Return the [X, Y] coordinate for the center point of the cell that contains the specified text.  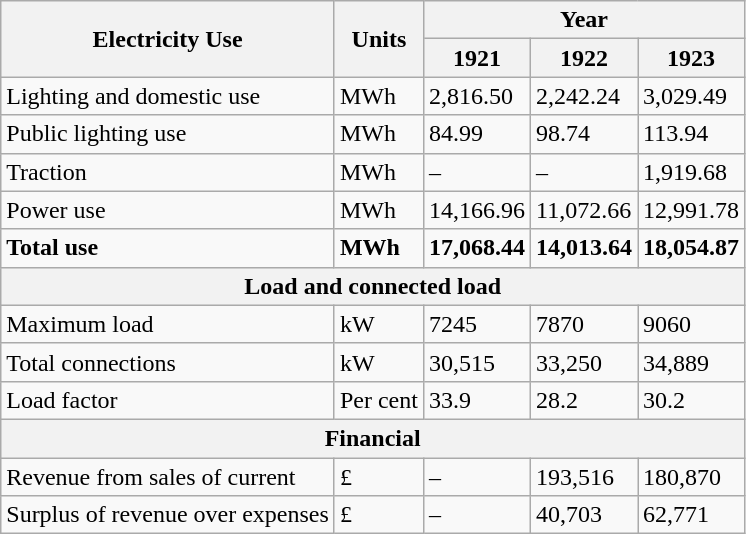
Year [584, 20]
62,771 [692, 515]
Public lighting use [168, 134]
17,068.44 [476, 248]
34,889 [692, 362]
1923 [692, 58]
Per cent [378, 400]
Total connections [168, 362]
9060 [692, 324]
Financial [373, 438]
1922 [584, 58]
98.74 [584, 134]
Traction [168, 172]
2,816.50 [476, 96]
Power use [168, 210]
180,870 [692, 477]
14,013.64 [584, 248]
1,919.68 [692, 172]
Electricity Use [168, 39]
Revenue from sales of current [168, 477]
12,991.78 [692, 210]
3,029.49 [692, 96]
28.2 [584, 400]
7245 [476, 324]
33,250 [584, 362]
Surplus of revenue over expenses [168, 515]
Load factor [168, 400]
30,515 [476, 362]
193,516 [584, 477]
Total use [168, 248]
18,054.87 [692, 248]
Load and connected load [373, 286]
84.99 [476, 134]
2,242.24 [584, 96]
40,703 [584, 515]
33.9 [476, 400]
7870 [584, 324]
113.94 [692, 134]
Lighting and domestic use [168, 96]
14,166.96 [476, 210]
Maximum load [168, 324]
30.2 [692, 400]
Units [378, 39]
1921 [476, 58]
11,072.66 [584, 210]
